Find where the given text appears and provide that cell's center as [x, y] coordinate. 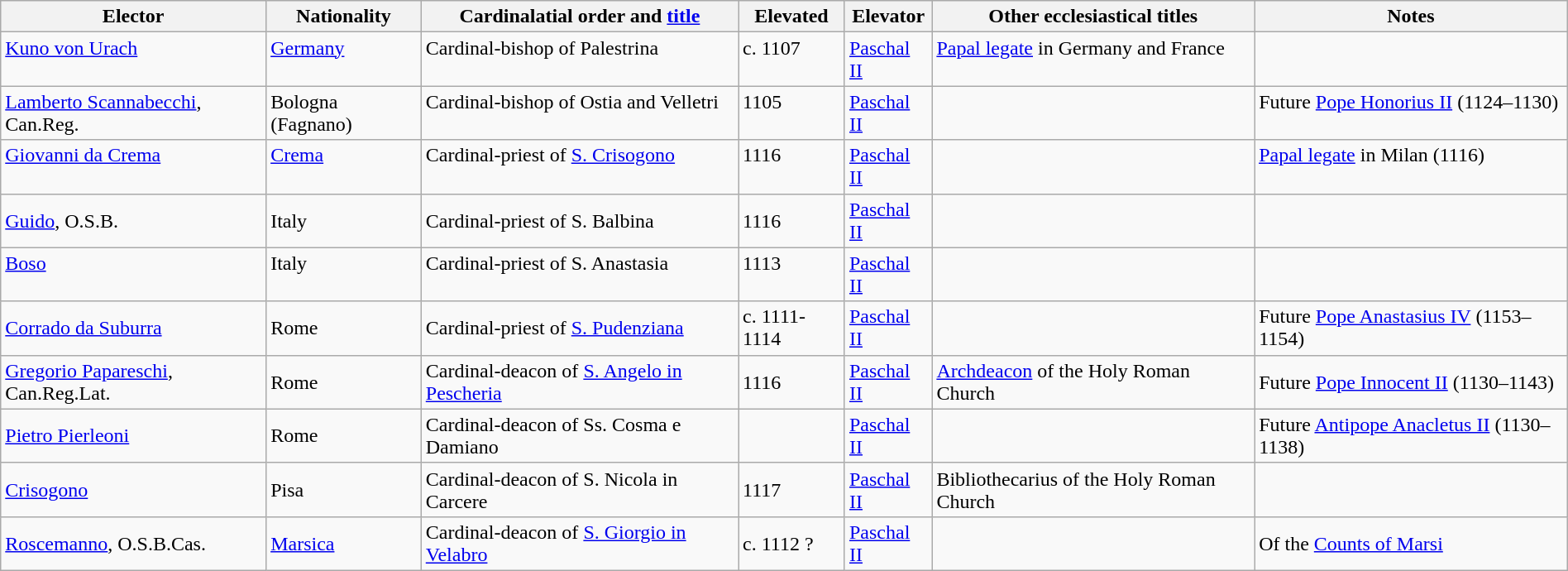
Other ecclesiastical titles [1093, 17]
Future Pope Anastasius IV (1153–1154) [1411, 328]
1117 [792, 490]
Lamberto Scannabecchi, Can.Reg. [134, 113]
Crisogono [134, 490]
1105 [792, 113]
Roscemanno, O.S.B.Cas. [134, 543]
Cardinal-bishop of Ostia and Velletri [579, 113]
Pietro Pierleoni [134, 435]
Cardinal-deacon of S. Giorgio in Velabro [579, 543]
Bibliothecarius of the Holy Roman Church [1093, 490]
Cardinal-priest of S. Pudenziana [579, 328]
Cardinal-deacon of S. Nicola in Carcere [579, 490]
Elector [134, 17]
Elevator [888, 17]
c. 1111-1114 [792, 328]
Cardinal-deacon of S. Angelo in Pescheria [579, 382]
Cardinal-deacon of Ss. Cosma e Damiano [579, 435]
Germany [344, 60]
Of the Counts of Marsi [1411, 543]
Boso [134, 275]
c. 1112 ? [792, 543]
Marsica [344, 543]
Pisa [344, 490]
Notes [1411, 17]
Future Pope Honorius II (1124–1130) [1411, 113]
Corrado da Suburra [134, 328]
Cardinalatial order and title [579, 17]
1113 [792, 275]
Bologna (Fagnano) [344, 113]
Papal legate in Milan (1116) [1411, 167]
Cardinal-priest of S. Anastasia [579, 275]
Guido, O.S.B. [134, 220]
Kuno von Urach [134, 60]
Papal legate in Germany and France [1093, 60]
Nationality [344, 17]
Elevated [792, 17]
Cardinal-bishop of Palestrina [579, 60]
Giovanni da Crema [134, 167]
Crema [344, 167]
Future Antipope Anacletus II (1130–1138) [1411, 435]
c. 1107 [792, 60]
Cardinal-priest of S. Balbina [579, 220]
Cardinal-priest of S. Crisogono [579, 167]
Gregorio Papareschi, Can.Reg.Lat. [134, 382]
Archdeacon of the Holy Roman Church [1093, 382]
Future Pope Innocent II (1130–1143) [1411, 382]
